Search for the cell housing the specified text and yield its (x, y) center coordinate. 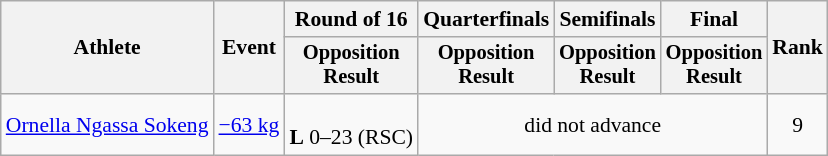
Ornella Ngassa Sokeng (108, 124)
Rank (798, 48)
did not advance (592, 124)
L 0–23 (RSC) (351, 124)
9 (798, 124)
−63 kg (250, 124)
Semifinals (608, 19)
Athlete (108, 48)
Round of 16 (351, 19)
Quarterfinals (486, 19)
Final (714, 19)
Event (250, 48)
